Detect which cell encompasses the target text, then output its (x, y) center coordinate. 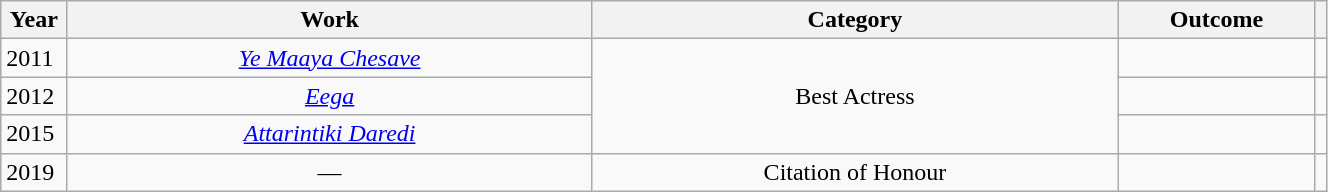
Outcome (1217, 20)
Year (34, 20)
2019 (34, 172)
Best Actress (854, 96)
Ye Maaya Chesave (330, 58)
— (330, 172)
Citation of Honour (854, 172)
2012 (34, 96)
Eega (330, 96)
2011 (34, 58)
Work (330, 20)
2015 (34, 134)
Category (854, 20)
Attarintiki Daredi (330, 134)
